Output the [x, y] coordinate of the center of the cell containing the given text.  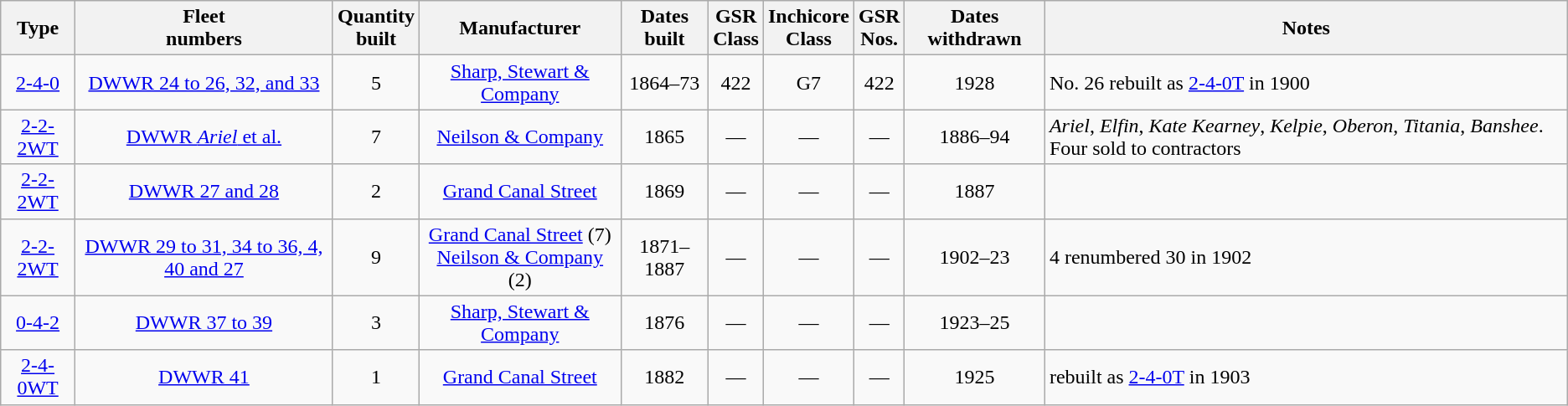
DWWR 27 and 28 [204, 191]
Dates withdrawn [975, 28]
0-4-2 [39, 323]
1869 [665, 191]
DWWR 37 to 39 [204, 323]
DWWR 41 [204, 377]
7 [375, 137]
GSRNos. [879, 28]
DWWR Ariel et al. [204, 137]
Neilson & Company [520, 137]
1864–73 [665, 82]
DWWR 29 to 31, 34 to 36, 4, 40 and 27 [204, 257]
3 [375, 323]
No. 26 rebuilt as 2-4-0T in 1900 [1306, 82]
1887 [975, 191]
InchicoreClass [808, 28]
Ariel, Elfin, Kate Kearney, Kelpie, Oberon, Titania, Banshee. Four sold to contractors [1306, 137]
1923–25 [975, 323]
GSRClass [736, 28]
Datesbuilt [665, 28]
Grand Canal Street (7)Neilson & Company (2) [520, 257]
1882 [665, 377]
Quantitybuilt [375, 28]
G7 [808, 82]
4 renumbered 30 in 1902 [1306, 257]
9 [375, 257]
2-4-0 [39, 82]
1886–94 [975, 137]
1925 [975, 377]
1 [375, 377]
Notes [1306, 28]
Type [39, 28]
5 [375, 82]
2 [375, 191]
1928 [975, 82]
Manufacturer [520, 28]
Fleetnumbers [204, 28]
1902–23 [975, 257]
rebuilt as 2-4-0T in 1903 [1306, 377]
1871–1887 [665, 257]
2-4-0WT [39, 377]
DWWR 24 to 26, 32, and 33 [204, 82]
1865 [665, 137]
1876 [665, 323]
